Determine the (X, Y) coordinate at the center of the cell enclosing the given text.  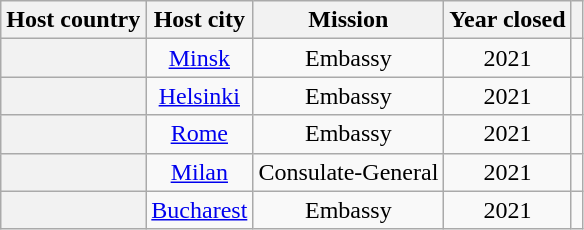
Helsinki (200, 96)
Milan (200, 172)
Year closed (508, 20)
Mission (348, 20)
Minsk (200, 58)
Rome (200, 134)
Consulate-General (348, 172)
Host city (200, 20)
Bucharest (200, 210)
Host country (74, 20)
